Output the [x, y] coordinate of the center of the cell containing the given text.  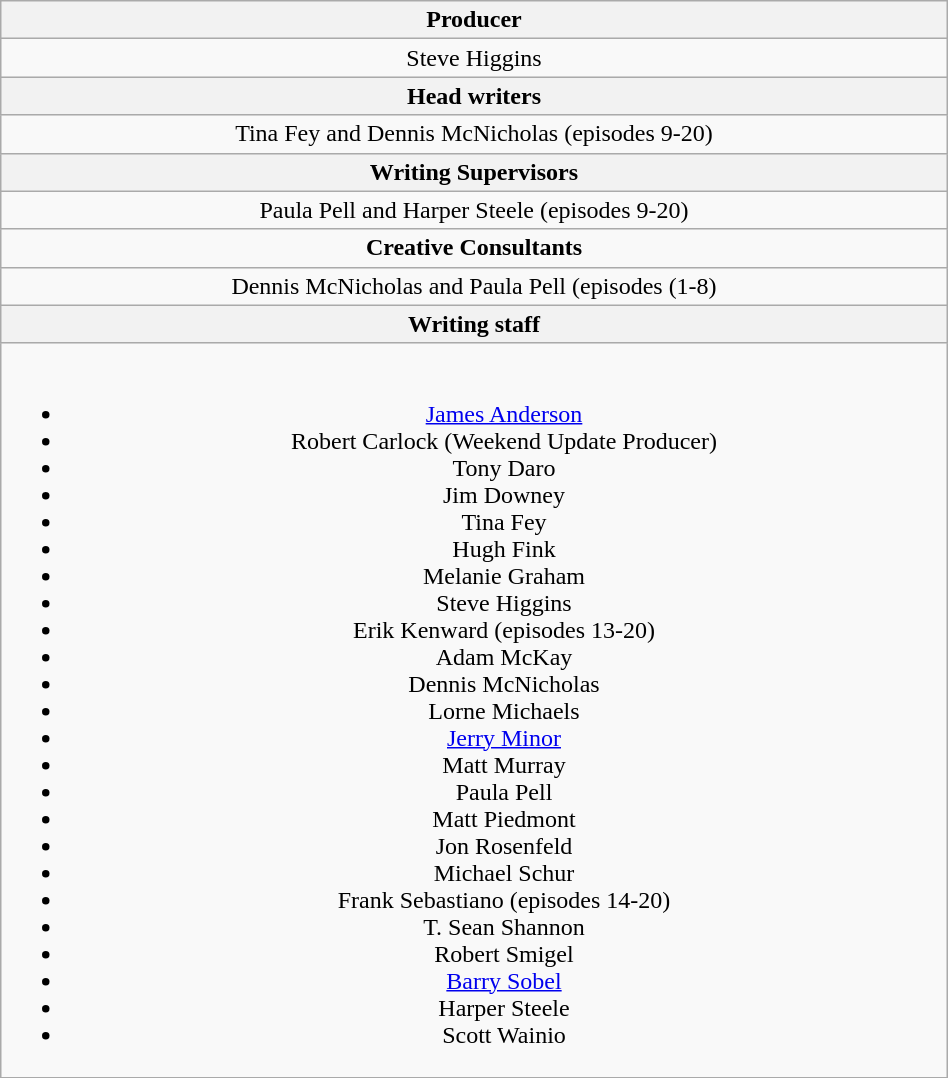
Steve Higgins [474, 58]
Head writers [474, 96]
Paula Pell and Harper Steele (episodes 9-20) [474, 210]
Writing Supervisors [474, 172]
Dennis McNicholas and Paula Pell (episodes (1-8) [474, 286]
Writing staff [474, 324]
Creative Consultants [474, 248]
Tina Fey and Dennis McNicholas (episodes 9-20) [474, 134]
Producer [474, 20]
